For the text-containing cell, return its midpoint in [X, Y] coordinate format. 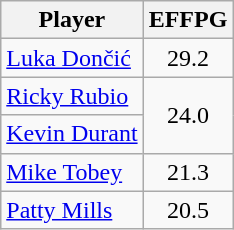
29.2 [188, 58]
Ricky Rubio [72, 96]
20.5 [188, 210]
Player [72, 20]
Luka Dončić [72, 58]
EFFPG [188, 20]
Mike Tobey [72, 172]
Kevin Durant [72, 134]
24.0 [188, 115]
21.3 [188, 172]
Patty Mills [72, 210]
